From the cell containing the given text, extract its center point as [x, y] coordinate. 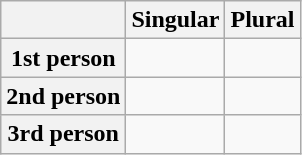
Plural [262, 20]
Singular [176, 20]
2nd person [64, 96]
3rd person [64, 134]
1st person [64, 58]
